From the cell containing the given text, extract its center point as [X, Y] coordinate. 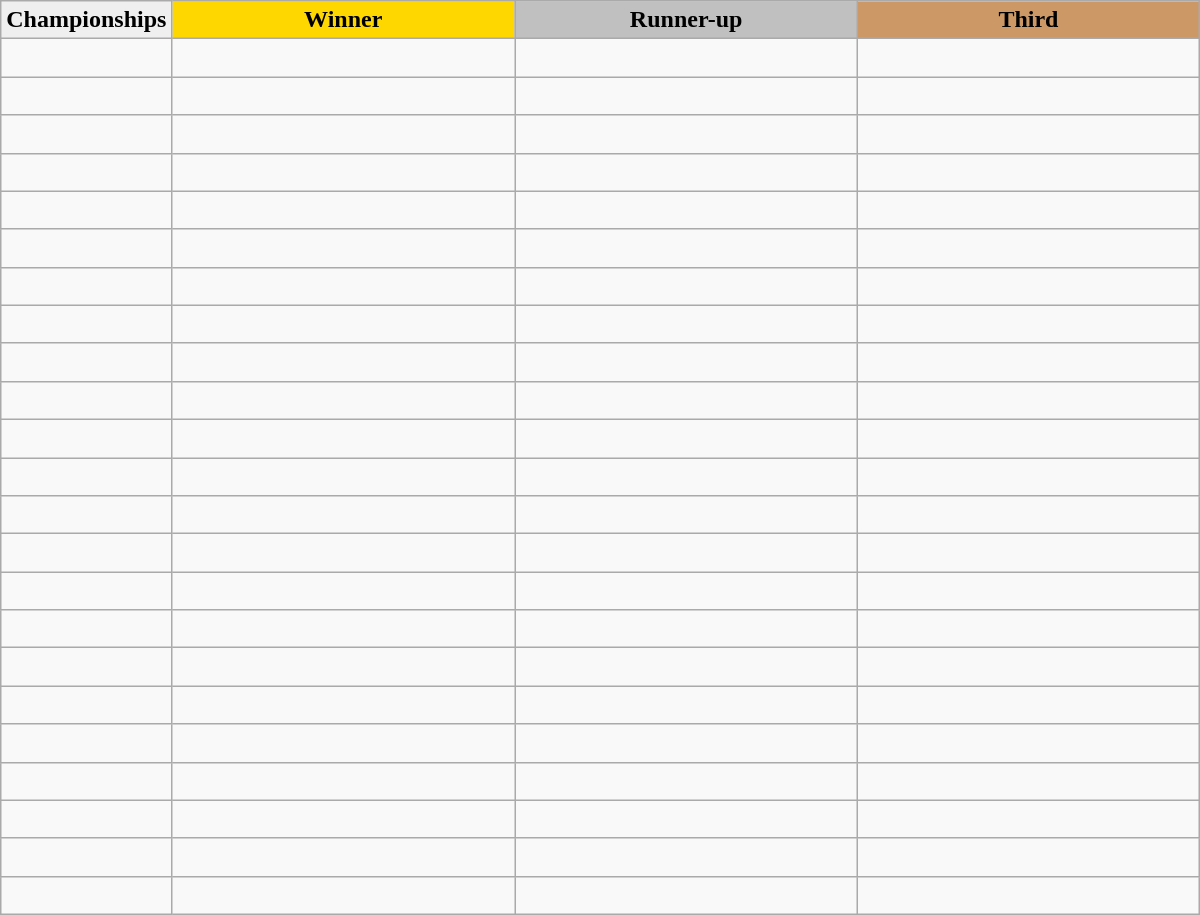
Winner [344, 20]
Runner-up [686, 20]
Third [1029, 20]
Championships [86, 20]
